Determine the (X, Y) coordinate at the center of the cell enclosing the given text.  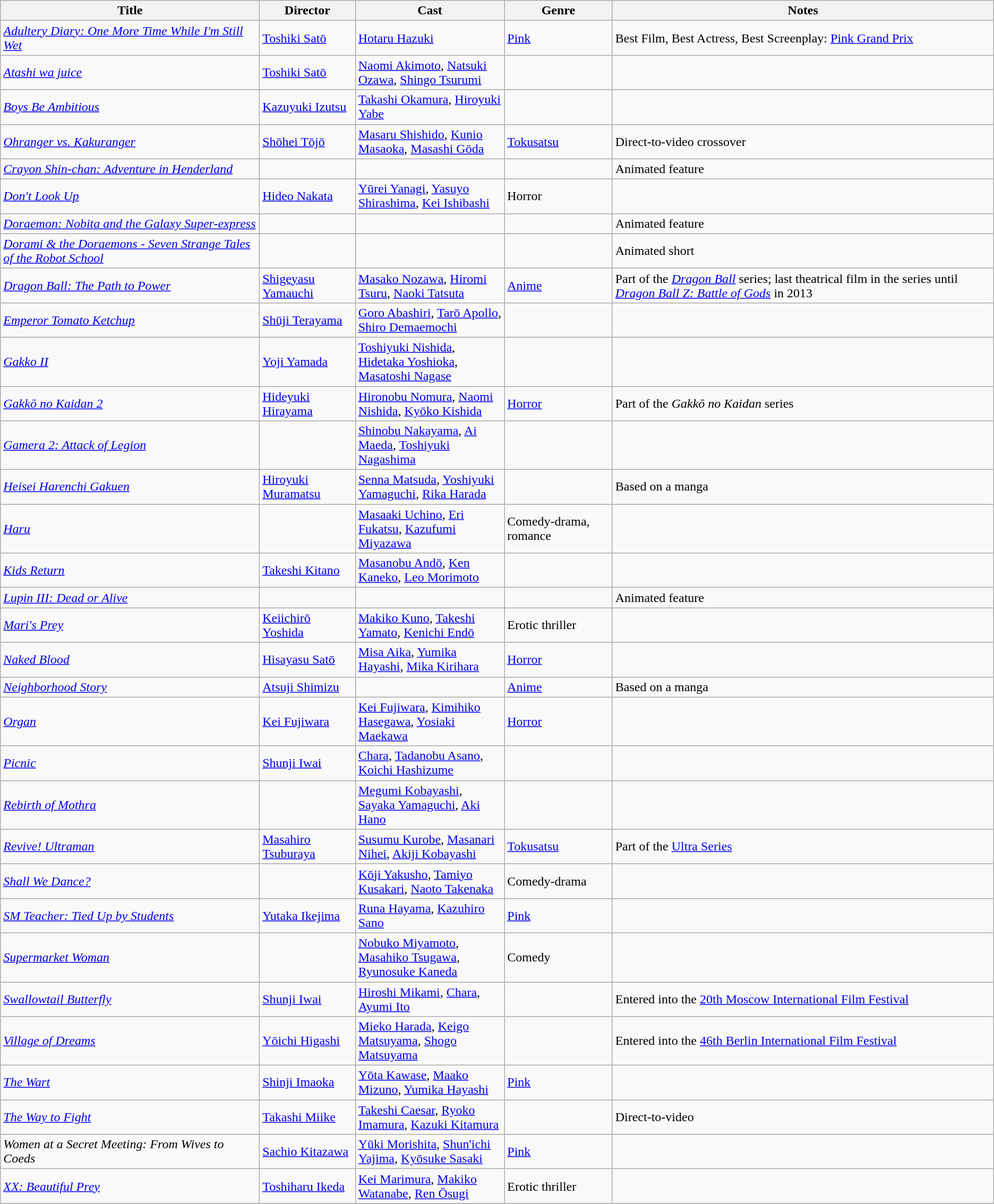
Shall We Dance? (130, 881)
Shinobu Nakayama, Ai Maeda, Toshiyuki Nagashima (430, 445)
Yōichi Higashi (308, 1041)
Senna Matsuda, Yoshiyuki Yamaguchi, Rika Harada (430, 487)
Masahiro Tsuburaya (308, 846)
Gakko II (130, 362)
Part of the Dragon Ball series; last theatrical film in the series until Dragon Ball Z: Battle of Gods in 2013 (803, 286)
Neighborhood Story (130, 687)
Direct-to-video (803, 1117)
Don't Look Up (130, 196)
Kazuyuki Izutsu (308, 107)
Runa Hayama, Kazuhiro Sano (430, 915)
The Wart (130, 1083)
Picnic (130, 763)
Masanobu Andō, Ken Kaneko, Leo Morimoto (430, 570)
Hisayasu Satō (308, 659)
Kids Return (130, 570)
Masako Nozawa, Hiromi Tsuru, Naoki Tatsuta (430, 286)
Mari's Prey (130, 625)
Takeshi Caesar, Ryoko Imamura, Kazuki Kitamura (430, 1117)
Women at a Secret Meeting: From Wives to Coeds (130, 1152)
Kei Fujiwara, Kimihiko Hasegawa, Yosiaki Maekawa (430, 721)
Supermarket Woman (130, 957)
Director (308, 11)
Hiroyuki Muramatsu (308, 487)
Adultery Diary: One More Time While I'm Still Wet (130, 38)
Hotaru Hazuki (430, 38)
Best Film, Best Actress, Best Screenplay: Pink Grand Prix (803, 38)
Part of the Gakkō no Kaidan series (803, 403)
Organ (130, 721)
Atsuji Shimizu (308, 687)
Naomi Akimoto, Natsuki Ozawa, Shingo Tsurumi (430, 72)
Genre (559, 11)
Comedy-drama (559, 881)
Title (130, 11)
Animated short (803, 251)
Makiko Kuno, Takeshi Yamato, Kenichi Endō (430, 625)
Village of Dreams (130, 1041)
Yōta Kawase, Maako Mizuno, Yumika Hayashi (430, 1083)
Takeshi Kitano (308, 570)
Rebirth of Mothra (130, 805)
Notes (803, 11)
Shinji Imaoka (308, 1083)
Gamera 2: Attack of Legion (130, 445)
Yoji Yamada (308, 362)
Shōhei Tōjō (308, 141)
Chara, Tadanobu Asano, Koichi Hashizume (430, 763)
Toshiyuki Nishida, Hidetaka Yoshioka, Masatoshi Nagase (430, 362)
Nobuko Miyamoto, Masahiko Tsugawa, Ryunosuke Kaneda (430, 957)
Doraemon: Nobita and the Galaxy Super-express (130, 223)
Masaaki Uchino, Eri Fukatsu, Kazufumi Miyazawa (430, 529)
Hideo Nakata (308, 196)
Atashi wa juice (130, 72)
Part of the Ultra Series (803, 846)
Sachio Kitazawa (308, 1152)
Misa Aika, Yumika Hayashi, Mika Kirihara (430, 659)
Toshiharu Ikeda (308, 1186)
Comedy (559, 957)
Lupin III: Dead or Alive (130, 598)
SM Teacher: Tied Up by Students (130, 915)
Kei Fujiwara (308, 721)
Shūji Terayama (308, 320)
Comedy-drama, romance (559, 529)
Mieko Harada, Keigo Matsuyama, Shogo Matsuyama (430, 1041)
Takashi Miike (308, 1117)
Entered into the 46th Berlin International Film Festival (803, 1041)
Hironobu Nomura, Naomi Nishida, Kyōko Kishida (430, 403)
Emperor Tomato Ketchup (130, 320)
Yutaka Ikejima (308, 915)
The Way to Fight (130, 1117)
Takashi Okamura, Hiroyuki Yabe (430, 107)
Kōji Yakusho, Tamiyo Kusakari, Naoto Takenaka (430, 881)
Haru (130, 529)
Yūki Morishita, Shun'ichi Yajima, Kyōsuke Sasaki (430, 1152)
Susumu Kurobe, Masanari Nihei, Akiji Kobayashi (430, 846)
Hideyuki Hirayama (308, 403)
Yūrei Yanagi, Yasuyo Shirashima, Kei Ishibashi (430, 196)
Gakkō no Kaidan 2 (130, 403)
Entered into the 20th Moscow International Film Festival (803, 999)
Dragon Ball: The Path to Power (130, 286)
Cast (430, 11)
Masaru Shishido, Kunio Masaoka, Masashi Gōda (430, 141)
Heisei Harenchi Gakuen (130, 487)
Megumi Kobayashi, Sayaka Yamaguchi, Aki Hano (430, 805)
Keiichirō Yoshida (308, 625)
Direct-to-video crossover (803, 141)
Crayon Shin-chan: Adventure in Henderland (130, 169)
Dorami & the Doraemons - Seven Strange Tales of the Robot School (130, 251)
Shigeyasu Yamauchi (308, 286)
Ohranger vs. Kakuranger (130, 141)
Naked Blood (130, 659)
Goro Abashiri, Tarō Apollo, Shiro Demaemochi (430, 320)
Revive! Ultraman (130, 846)
Hiroshi Mikami, Chara, Ayumi Ito (430, 999)
Kei Marimura, Makiko Watanabe, Ren Ōsugi (430, 1186)
Swallowtail Butterfly (130, 999)
Boys Be Ambitious (130, 107)
XX: Beautiful Prey (130, 1186)
